Scan for the cell matching the given text and deliver its [X, Y] coordinate at center. 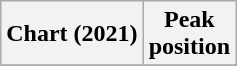
Peakposition [189, 34]
Chart (2021) [72, 34]
